Return [X, Y] of the center of cell containing provided text 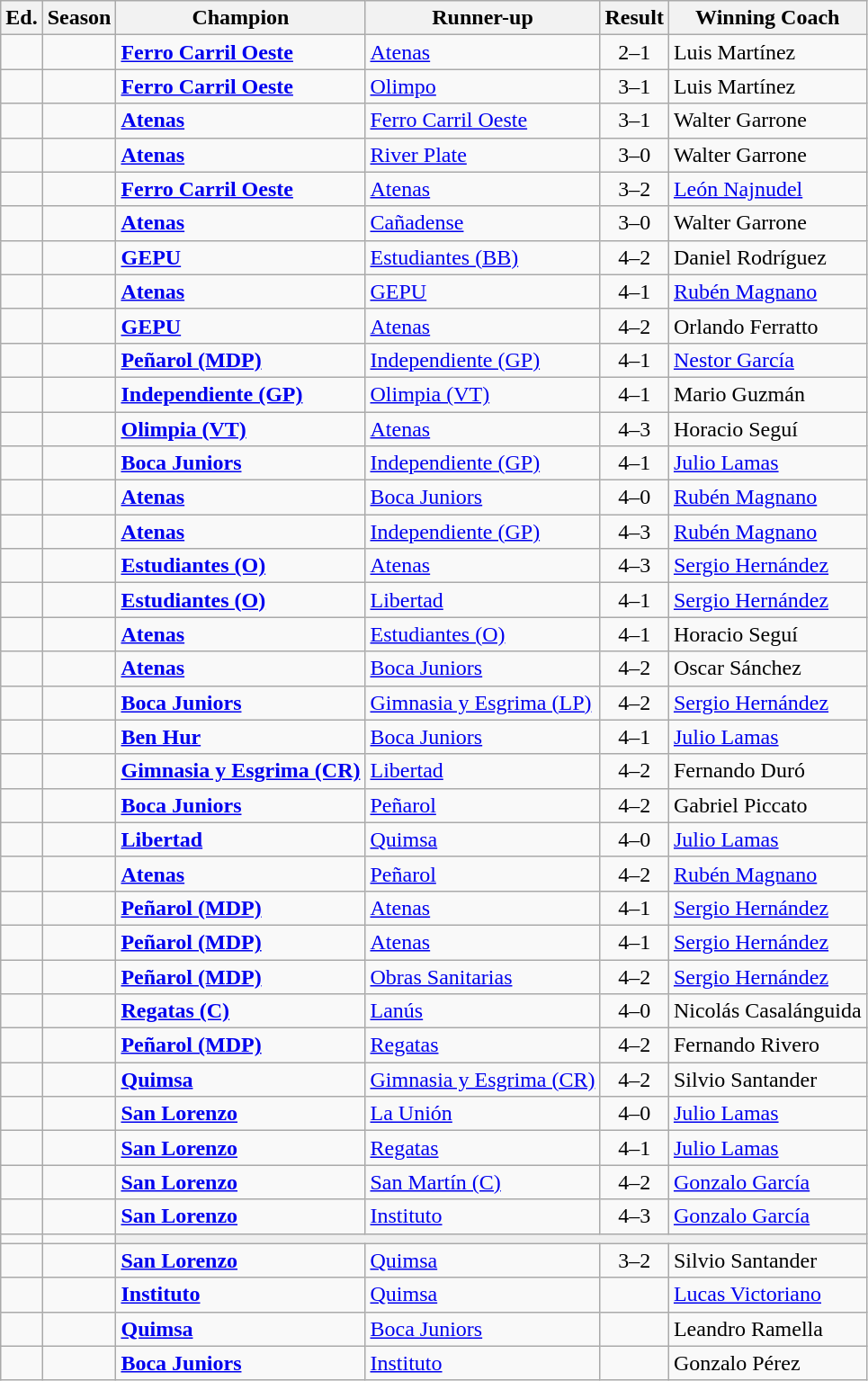
Winning Coach [767, 18]
Fernando Rivero [767, 1045]
Runner-up [482, 18]
2–1 [634, 52]
La Unión [482, 1114]
Nestor García [767, 360]
Nicolás Casalánguida [767, 1011]
Ed. [22, 18]
Obras Sanitarias [482, 976]
Champion [241, 18]
Season [79, 18]
Gabriel Piccato [767, 805]
Estudiantes (BB) [482, 257]
Orlando Ferratto [767, 326]
Cañadense [482, 223]
Regatas (C) [241, 1011]
Olimpo [482, 86]
Lanús [482, 1011]
Gimnasia y Esgrima (LP) [482, 703]
Mario Guzmán [767, 394]
Fernando Duró [767, 771]
River Plate [482, 155]
Oscar Sánchez [767, 668]
Ben Hur [241, 737]
Result [634, 18]
Gonzalo Pérez [767, 1363]
San Martín (C) [482, 1182]
León Najnudel [767, 189]
Lucas Victoriano [767, 1295]
Leandro Ramella [767, 1329]
Daniel Rodríguez [767, 257]
